Return (x, y) of the center of cell containing provided text 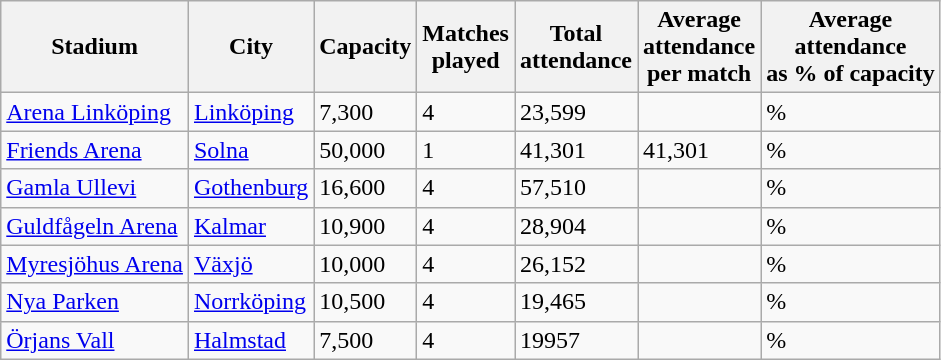
7,500 (366, 340)
Averageattendanceper match (700, 47)
Gamla Ullevi (95, 188)
Myresjöhus Arena (95, 264)
Växjö (250, 264)
Totalattendance (576, 47)
Guldfågeln Arena (95, 226)
19,465 (576, 302)
Capacity (366, 47)
10,000 (366, 264)
Linköping (250, 112)
Halmstad (250, 340)
Norrköping (250, 302)
26,152 (576, 264)
10,900 (366, 226)
Solna (250, 150)
Örjans Vall (95, 340)
City (250, 47)
57,510 (576, 188)
1 (466, 150)
Arena Linköping (95, 112)
Averageattendanceas % of capacity (851, 47)
Stadium (95, 47)
23,599 (576, 112)
Gothenburg (250, 188)
Kalmar (250, 226)
Friends Arena (95, 150)
16,600 (366, 188)
19957 (576, 340)
7,300 (366, 112)
28,904 (576, 226)
Nya Parken (95, 302)
Matchesplayed (466, 47)
10,500 (366, 302)
50,000 (366, 150)
